For the text-containing cell, return its midpoint in (X, Y) coordinate format. 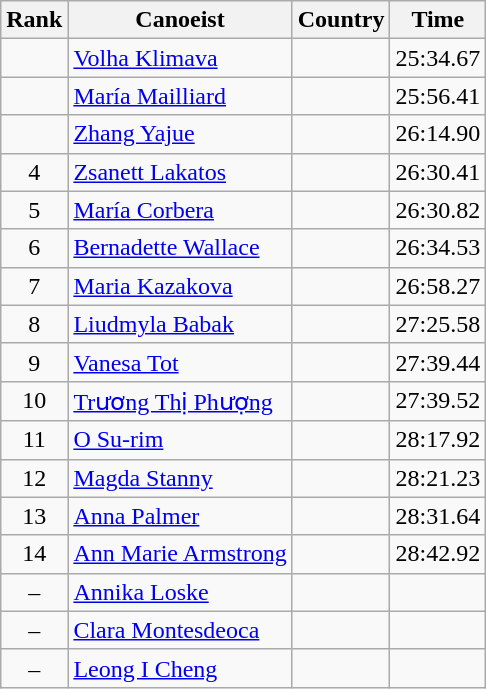
26:30.41 (438, 172)
O Su-rim (180, 440)
María Mailliard (180, 96)
26:58.27 (438, 286)
27:39.44 (438, 362)
27:39.52 (438, 401)
4 (34, 172)
Clara Montesdeoca (180, 630)
Ann Marie Armstrong (180, 554)
Vanesa Tot (180, 362)
Country (341, 20)
28:31.64 (438, 516)
Annika Loske (180, 592)
26:14.90 (438, 134)
28:42.92 (438, 554)
27:25.58 (438, 324)
Canoeist (180, 20)
Volha Klimava (180, 58)
28:21.23 (438, 478)
5 (34, 210)
25:34.67 (438, 58)
10 (34, 401)
Bernadette Wallace (180, 248)
8 (34, 324)
Maria Kazakova (180, 286)
7 (34, 286)
Zsanett Lakatos (180, 172)
Trương Thị Phượng (180, 401)
11 (34, 440)
Magda Stanny (180, 478)
26:34.53 (438, 248)
13 (34, 516)
25:56.41 (438, 96)
Liudmyla Babak (180, 324)
9 (34, 362)
María Corbera (180, 210)
Zhang Yajue (180, 134)
6 (34, 248)
Time (438, 20)
Rank (34, 20)
28:17.92 (438, 440)
Anna Palmer (180, 516)
Leong I Cheng (180, 668)
14 (34, 554)
12 (34, 478)
26:30.82 (438, 210)
